From the cell containing the given text, extract its center point as (X, Y) coordinate. 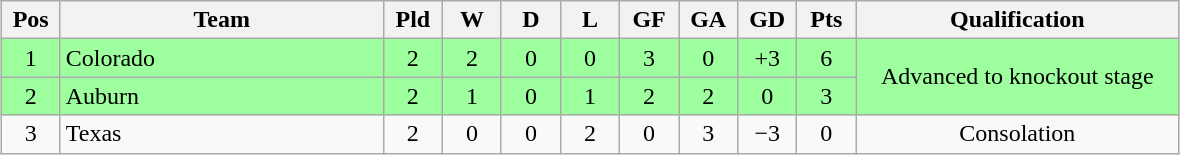
Texas (222, 134)
Qualification (1018, 20)
6 (826, 58)
Pld (412, 20)
+3 (768, 58)
L (590, 20)
Colorado (222, 58)
Team (222, 20)
Pts (826, 20)
GF (650, 20)
Advanced to knockout stage (1018, 77)
GD (768, 20)
Consolation (1018, 134)
GA (708, 20)
−3 (768, 134)
W (472, 20)
D (530, 20)
Pos (30, 20)
Auburn (222, 96)
